Search for the cell housing the specified text and yield its [X, Y] center coordinate. 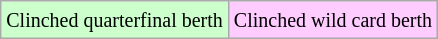
Clinched quarterfinal berth [115, 20]
Clinched wild card berth [332, 20]
